Provide the (x, y) coordinate of the cell's center where the given text is located.  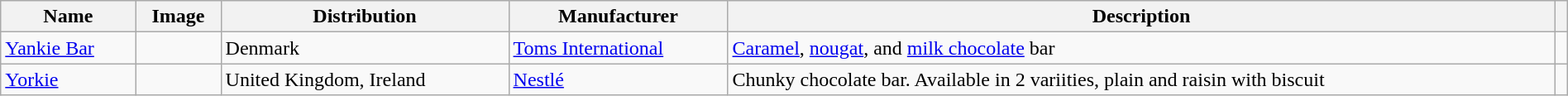
Toms International (619, 48)
Yankie Bar (68, 48)
Denmark (365, 48)
Manufacturer (619, 17)
Description (1141, 17)
United Kingdom, Ireland (365, 79)
Image (179, 17)
Caramel, nougat, and milk chocolate bar (1141, 48)
Chunky chocolate bar. Available in 2 variities, plain and raisin with biscuit (1141, 79)
Yorkie (68, 79)
Name (68, 17)
Distribution (365, 17)
Nestlé (619, 79)
